Return [x, y] of the center of cell containing provided text 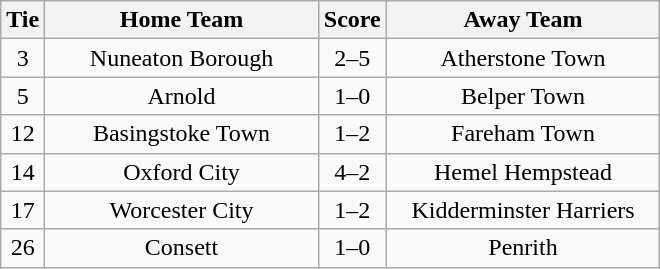
Consett [182, 248]
Away Team [523, 20]
3 [23, 58]
Tie [23, 20]
Belper Town [523, 96]
14 [23, 172]
Worcester City [182, 210]
Penrith [523, 248]
17 [23, 210]
12 [23, 134]
Arnold [182, 96]
26 [23, 248]
Oxford City [182, 172]
5 [23, 96]
Hemel Hempstead [523, 172]
Atherstone Town [523, 58]
Home Team [182, 20]
Kidderminster Harriers [523, 210]
2–5 [352, 58]
Fareham Town [523, 134]
Nuneaton Borough [182, 58]
Basingstoke Town [182, 134]
4–2 [352, 172]
Score [352, 20]
